Find where the given text appears and provide that cell's center as (x, y) coordinate. 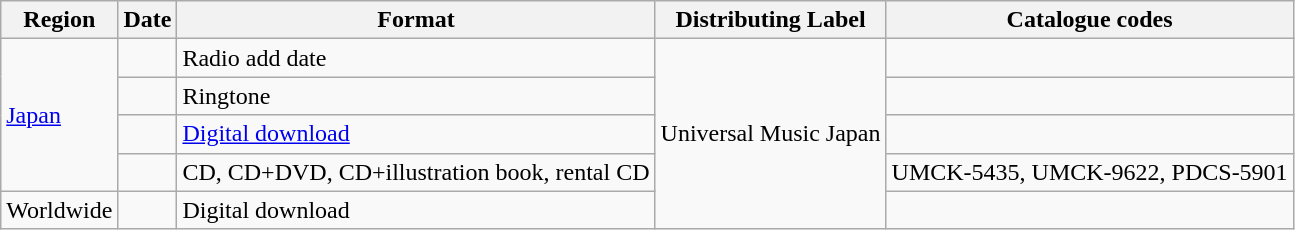
Region (60, 20)
Catalogue codes (1090, 20)
CD, CD+DVD, CD+illustration book, rental CD (416, 172)
Date (148, 20)
Ringtone (416, 96)
Japan (60, 115)
Distributing Label (770, 20)
Universal Music Japan (770, 134)
Radio add date (416, 58)
Worldwide (60, 210)
Format (416, 20)
UMCK-5435, UMCK-9622, PDCS-5901 (1090, 172)
